Scan for the cell matching the given text and deliver its [x, y] coordinate at center. 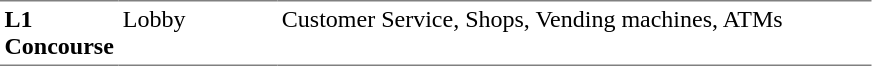
L1Concourse [59, 33]
Customer Service, Shops, Vending machines, ATMs [574, 33]
Lobby [198, 33]
